Output the (X, Y) coordinate of the center of the cell containing the given text.  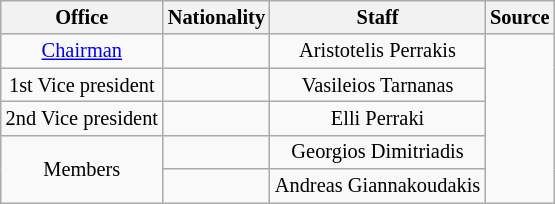
Vasileios Tarnanas (378, 85)
Source (520, 18)
Members (82, 168)
Aristotelis Perrakis (378, 51)
Andreas Giannakoudakis (378, 186)
Office (82, 18)
Georgios Dimitriadis (378, 152)
Elli Perraki (378, 119)
2nd Vice president (82, 119)
Nationality (216, 18)
Chairman (82, 51)
1st Vice president (82, 85)
Staff (378, 18)
